Scan for the cell matching the given text and deliver its [x, y] coordinate at center. 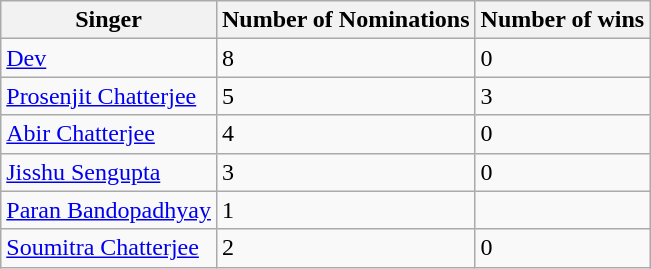
Dev [109, 58]
Soumitra Chatterjee [109, 248]
Number of wins [562, 20]
Number of Nominations [346, 20]
1 [346, 210]
Prosenjit Chatterjee [109, 96]
Abir Chatterjee [109, 134]
4 [346, 134]
Paran Bandopadhyay [109, 210]
5 [346, 96]
8 [346, 58]
2 [346, 248]
Singer [109, 20]
Jisshu Sengupta [109, 172]
